Output the [X, Y] coordinate of the center of the cell containing the given text.  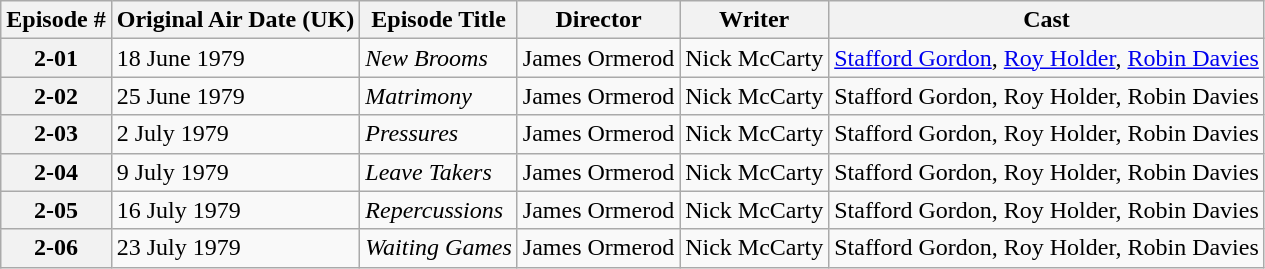
2-05 [56, 210]
Repercussions [439, 210]
2-03 [56, 134]
Pressures [439, 134]
2-01 [56, 58]
Matrimony [439, 96]
Waiting Games [439, 248]
New Brooms [439, 58]
9 July 1979 [236, 172]
2-02 [56, 96]
Episode # [56, 20]
16 July 1979 [236, 210]
Original Air Date (UK) [236, 20]
Director [598, 20]
18 June 1979 [236, 58]
23 July 1979 [236, 248]
2-04 [56, 172]
Cast [1047, 20]
Writer [754, 20]
Episode Title [439, 20]
2-06 [56, 248]
Leave Takers [439, 172]
25 June 1979 [236, 96]
2 July 1979 [236, 134]
